Pinpoint the cell where the given text exists, returning its [X, Y] midpoint coordinate. 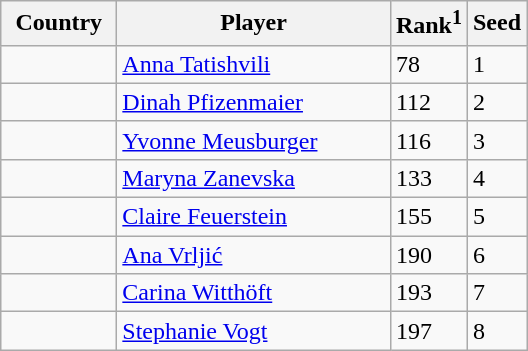
2 [496, 102]
155 [428, 217]
Ana Vrljić [254, 255]
Seed [496, 24]
116 [428, 140]
78 [428, 64]
4 [496, 178]
Yvonne Meusburger [254, 140]
Country [59, 24]
133 [428, 178]
Player [254, 24]
Stephanie Vogt [254, 331]
1 [496, 64]
Claire Feuerstein [254, 217]
193 [428, 293]
5 [496, 217]
8 [496, 331]
112 [428, 102]
Rank1 [428, 24]
Dinah Pfizenmaier [254, 102]
Maryna Zanevska [254, 178]
Carina Witthöft [254, 293]
6 [496, 255]
3 [496, 140]
190 [428, 255]
Anna Tatishvili [254, 64]
7 [496, 293]
197 [428, 331]
